Extract the (x, y) coordinate from the center of the cell holding the provided text.  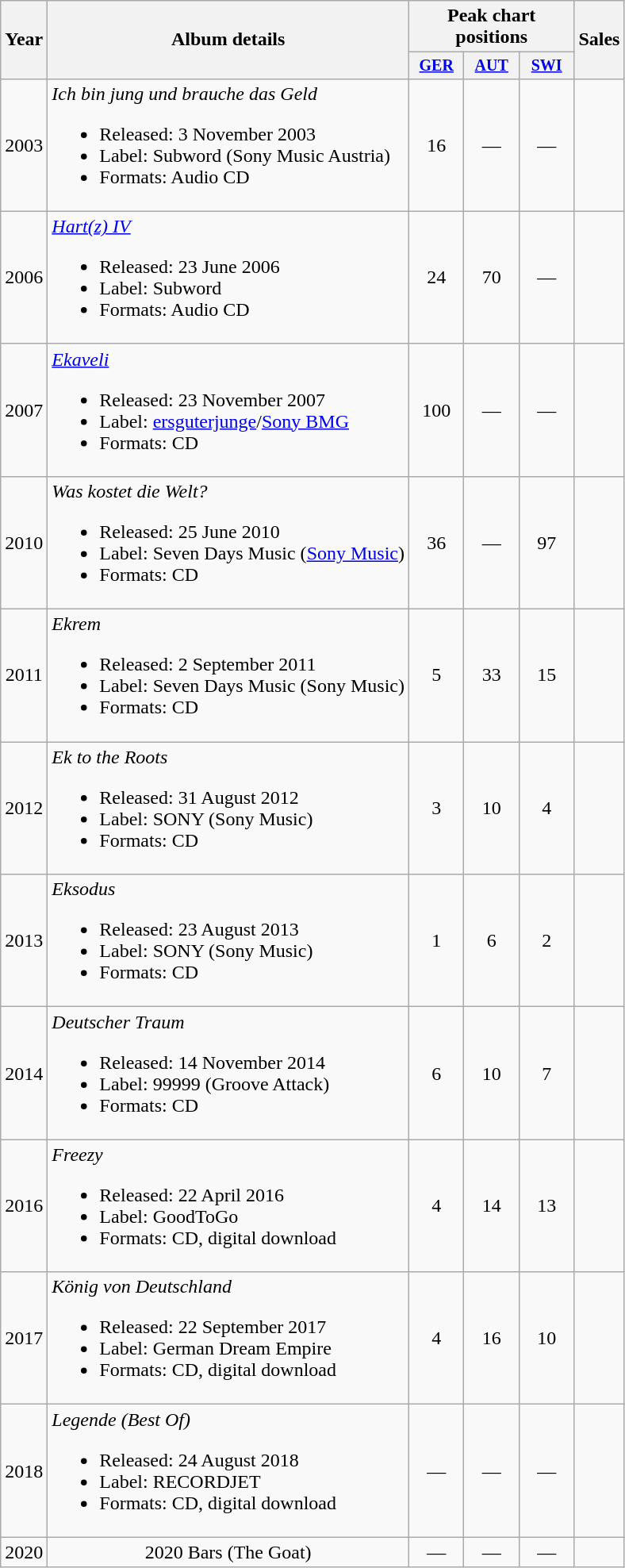
Was kostet die Welt?Released: 25 June 2010Label: Seven Days Music (Sony Music)Formats: CD (228, 543)
5 (436, 676)
Album details (228, 40)
Sales (600, 40)
Ich bin jung und brauche das GeldReleased: 3 November 2003Label: Subword (Sony Music Austria)Formats: Audio CD (228, 144)
2017 (24, 1338)
Peak chart positions (492, 27)
7 (546, 1073)
2020 Bars (The Goat) (228, 1552)
36 (436, 543)
Year (24, 40)
Ek to the RootsReleased: 31 August 2012Label: SONY (Sony Music)Formats: CD (228, 808)
EkremReleased: 2 September 2011Label: Seven Days Music (Sony Music)Formats: CD (228, 676)
FreezyReleased: 22 April 2016Label: GoodToGoFormats: CD, digital download (228, 1206)
AUT (492, 65)
Legende (Best Of)Released: 24 August 2018Label: RECORDJETFormats: CD, digital download (228, 1471)
König von DeutschlandReleased: 22 September 2017Label: German Dream EmpireFormats: CD, digital download (228, 1338)
14 (492, 1206)
2020 (24, 1552)
2006 (24, 278)
15 (546, 676)
24 (436, 278)
SWI (546, 65)
3 (436, 808)
2018 (24, 1471)
Hart(z) IVReleased: 23 June 2006Label: SubwordFormats: Audio CD (228, 278)
2003 (24, 144)
Deutscher TraumReleased: 14 November 2014Label: 99999 (Groove Attack)Formats: CD (228, 1073)
EksodusReleased: 23 August 2013Label: SONY (Sony Music)Formats: CD (228, 941)
2011 (24, 676)
2010 (24, 543)
100 (436, 409)
EkaveliReleased: 23 November 2007Label: ersguterjunge/Sony BMGFormats: CD (228, 409)
2014 (24, 1073)
70 (492, 278)
2012 (24, 808)
2 (546, 941)
GER (436, 65)
2013 (24, 941)
97 (546, 543)
2016 (24, 1206)
33 (492, 676)
1 (436, 941)
2007 (24, 409)
13 (546, 1206)
